Capture the cell that displays the provided text and extract its (X, Y) central coordinate. 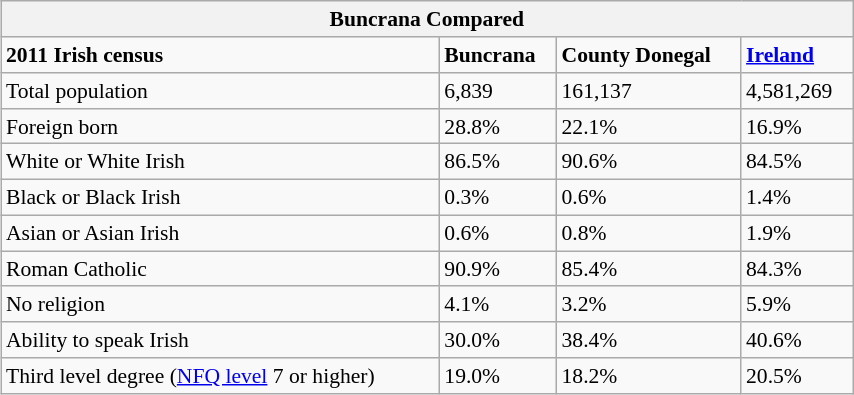
38.4% (648, 340)
4.1% (498, 304)
No religion (220, 304)
161,137 (648, 91)
Ireland (797, 55)
0.8% (648, 233)
40.6% (797, 340)
County Donegal (648, 55)
28.8% (498, 126)
4,581,269 (797, 91)
Third level degree (NFQ level 7 or higher) (220, 376)
2011 Irish census (220, 55)
30.0% (498, 340)
3.2% (648, 304)
Ability to speak Irish (220, 340)
1.9% (797, 233)
84.5% (797, 162)
20.5% (797, 376)
16.9% (797, 126)
Foreign born (220, 126)
Buncrana (498, 55)
0.3% (498, 197)
18.2% (648, 376)
1.4% (797, 197)
19.0% (498, 376)
White or White Irish (220, 162)
5.9% (797, 304)
Total population (220, 91)
84.3% (797, 269)
90.6% (648, 162)
Black or Black Irish (220, 197)
Roman Catholic (220, 269)
90.9% (498, 269)
85.4% (648, 269)
22.1% (648, 126)
86.5% (498, 162)
6,839 (498, 91)
Buncrana Compared (427, 19)
Asian or Asian Irish (220, 233)
